Return the [x, y] coordinate for the center point of the cell that contains the specified text.  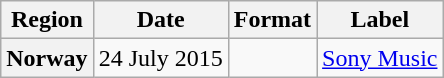
Sony Music [380, 58]
Norway [47, 58]
Date [160, 20]
Label [380, 20]
24 July 2015 [160, 58]
Format [272, 20]
Region [47, 20]
